Detect which cell encompasses the target text, then output its [X, Y] center coordinate. 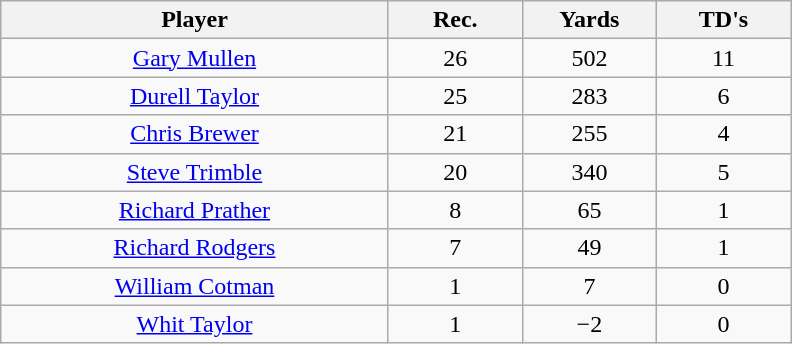
49 [589, 248]
283 [589, 96]
8 [455, 210]
65 [589, 210]
TD's [723, 20]
11 [723, 58]
Whit Taylor [194, 324]
21 [455, 134]
William Cotman [194, 286]
4 [723, 134]
25 [455, 96]
26 [455, 58]
Gary Mullen [194, 58]
Richard Rodgers [194, 248]
502 [589, 58]
Yards [589, 20]
6 [723, 96]
5 [723, 172]
255 [589, 134]
Durell Taylor [194, 96]
Player [194, 20]
340 [589, 172]
Steve Trimble [194, 172]
Rec. [455, 20]
−2 [589, 324]
Chris Brewer [194, 134]
20 [455, 172]
Richard Prather [194, 210]
